Output the (X, Y) coordinate of the center of the cell containing the given text.  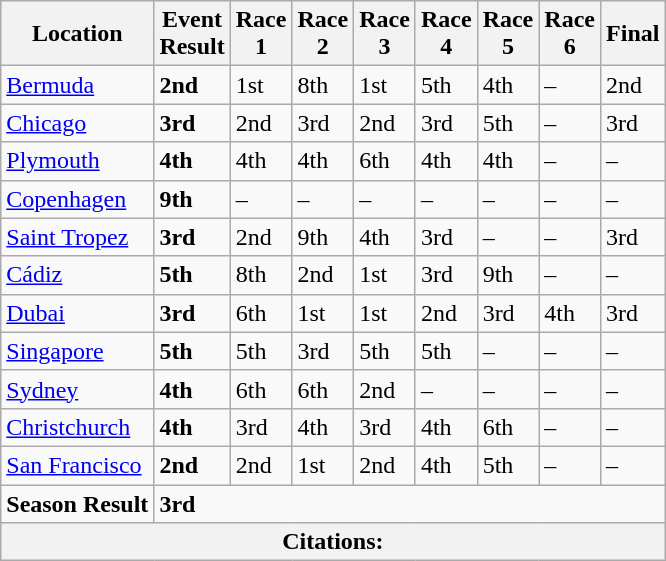
Race2 (323, 34)
Race4 (446, 34)
Dubai (78, 313)
EventResult (192, 34)
Plymouth (78, 161)
Singapore (78, 351)
Location (78, 34)
Season Result (78, 503)
Chicago (78, 123)
Race6 (570, 34)
San Francisco (78, 465)
Final (633, 34)
Race3 (385, 34)
Bermuda (78, 85)
Race5 (508, 34)
Saint Tropez (78, 237)
Copenhagen (78, 199)
Race1 (261, 34)
Cádiz (78, 275)
Sydney (78, 389)
Christchurch (78, 427)
Citations: (333, 542)
